For the text-containing cell, return its midpoint in (x, y) coordinate format. 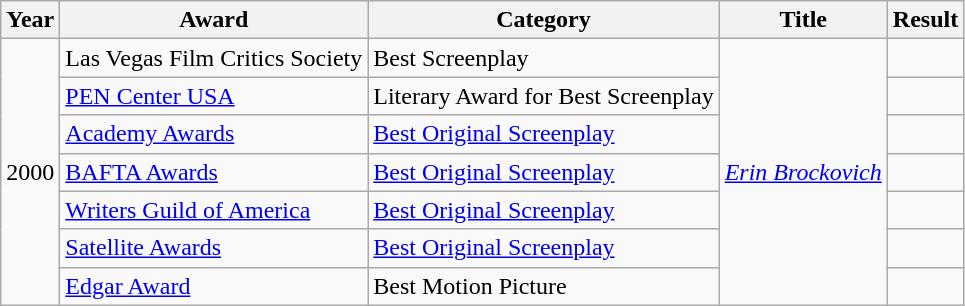
Title (803, 20)
Year (30, 20)
BAFTA Awards (214, 172)
Literary Award for Best Screenplay (544, 96)
Academy Awards (214, 134)
Erin Brockovich (803, 172)
Best Screenplay (544, 58)
PEN Center USA (214, 96)
2000 (30, 172)
Award (214, 20)
Result (925, 20)
Edgar Award (214, 286)
Writers Guild of America (214, 210)
Best Motion Picture (544, 286)
Category (544, 20)
Satellite Awards (214, 248)
Las Vegas Film Critics Society (214, 58)
